For the text-containing cell, return its midpoint in (x, y) coordinate format. 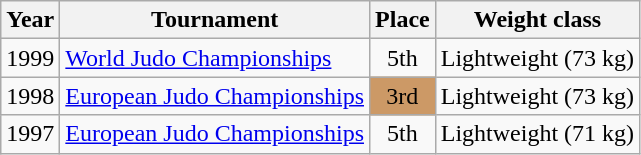
3rd (403, 96)
World Judo Championships (215, 58)
1999 (30, 58)
Place (403, 20)
1998 (30, 96)
Lightweight (71 kg) (537, 134)
Year (30, 20)
Weight class (537, 20)
1997 (30, 134)
Tournament (215, 20)
